Extract the (X, Y) coordinate from the center of the cell holding the provided text.  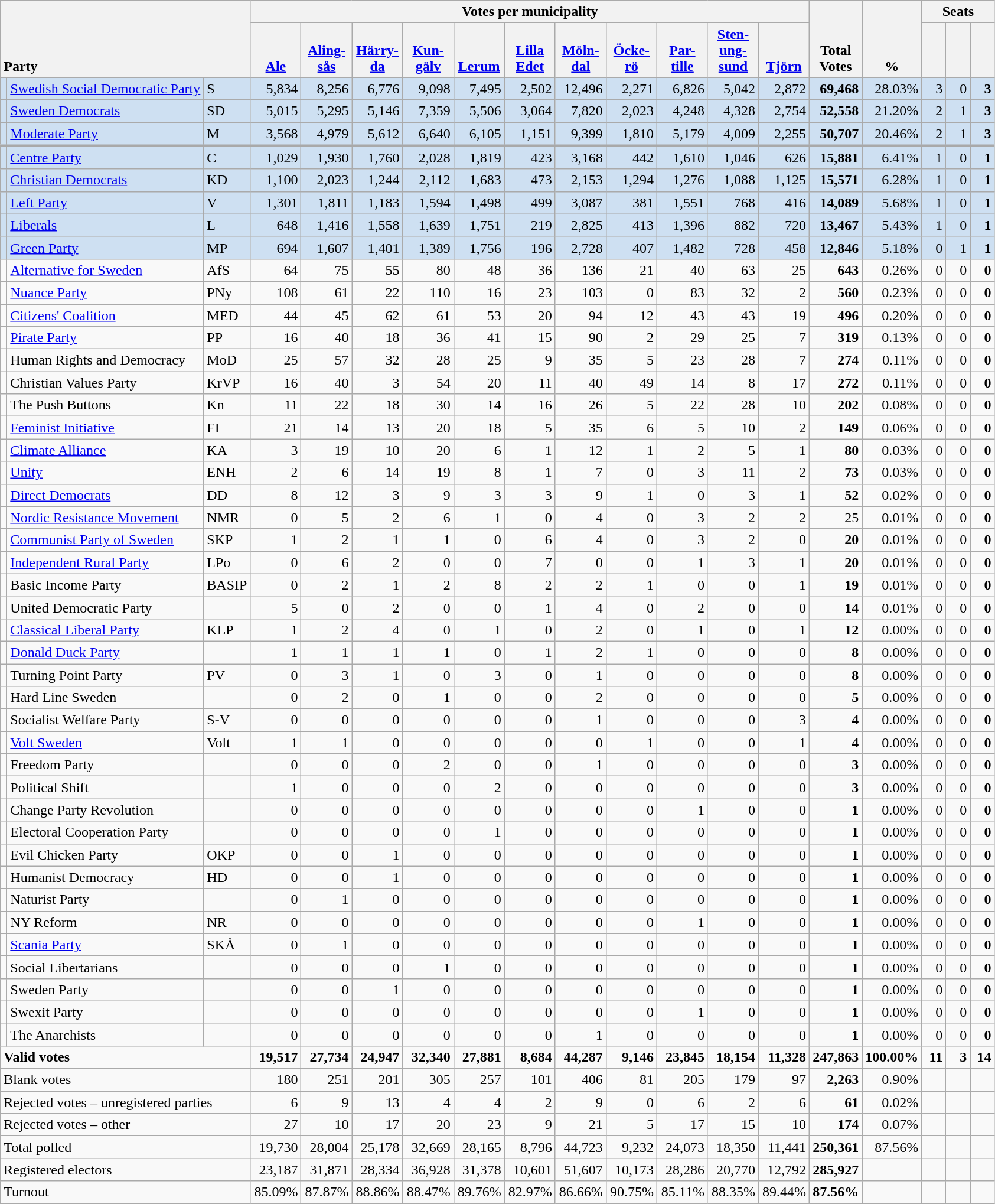
Ale (276, 50)
31,378 (479, 1170)
83 (682, 292)
274 (836, 360)
L (227, 225)
27,881 (479, 1057)
1,930 (327, 158)
86.66% (580, 1192)
174 (836, 1125)
48 (479, 270)
Total polled (125, 1147)
24,947 (377, 1057)
2,825 (580, 225)
NY Reform (105, 922)
406 (580, 1080)
285,927 (836, 1170)
19,517 (276, 1057)
Evil Chicken Party (105, 855)
3,087 (580, 203)
M (227, 134)
73 (836, 473)
1,396 (682, 225)
Naturist Party (105, 900)
Kn (227, 405)
15,571 (836, 180)
32,669 (428, 1147)
1,558 (377, 225)
Classical Liberal Party (105, 630)
10,601 (530, 1170)
882 (733, 225)
202 (836, 405)
MP (227, 248)
88.86% (377, 1192)
41 (479, 338)
90 (580, 338)
9,399 (580, 134)
2,153 (580, 180)
Par- tille (682, 50)
28,334 (377, 1170)
7,359 (428, 111)
149 (836, 428)
1,029 (276, 158)
1,046 (733, 158)
12,792 (784, 1170)
6,776 (377, 89)
27 (276, 1125)
S (227, 89)
136 (580, 270)
5.18% (892, 248)
Volt (227, 743)
7,820 (580, 111)
MED (227, 315)
52,558 (836, 111)
8,684 (530, 1057)
1,751 (479, 225)
Sweden Democrats (105, 111)
4,009 (733, 134)
1,819 (479, 158)
5,146 (377, 111)
S-V (227, 720)
Change Party Revolution (105, 810)
180 (276, 1080)
63 (733, 270)
26 (580, 405)
108 (276, 292)
1,594 (428, 203)
Pirate Party (105, 338)
Aling- sås (327, 50)
Feminist Initiative (105, 428)
Valid votes (125, 1057)
24,073 (682, 1147)
1,244 (377, 180)
250,361 (836, 1147)
9,146 (631, 1057)
247,863 (836, 1057)
Christian Democrats (105, 180)
32,340 (428, 1057)
36,928 (428, 1170)
1,482 (682, 248)
85.09% (276, 1192)
The Anarchists (105, 1034)
1,551 (682, 203)
PP (227, 338)
20.46% (892, 134)
15,881 (836, 158)
20,770 (733, 1170)
Swexit Party (105, 1012)
768 (733, 203)
LPo (227, 562)
MoD (227, 360)
1,100 (276, 180)
28,165 (479, 1147)
1,294 (631, 180)
Seats (958, 12)
Party (125, 39)
18,154 (733, 1057)
Independent Rural Party (105, 562)
NR (227, 922)
28,286 (682, 1170)
82.97% (530, 1192)
0.06% (892, 428)
2,112 (428, 180)
Lilla Edet (530, 50)
4,328 (733, 111)
12,496 (580, 89)
5,506 (479, 111)
Lerum (479, 50)
0.08% (892, 405)
14,089 (836, 203)
Green Party (105, 248)
Basic Income Party (105, 585)
28,004 (327, 1147)
496 (836, 315)
201 (377, 1080)
13,467 (836, 225)
Political Shift (105, 788)
27,734 (327, 1057)
1,498 (479, 203)
44,723 (580, 1147)
1,756 (479, 248)
DD (227, 495)
Communist Party of Sweden (105, 540)
KrVP (227, 383)
SD (227, 111)
SKÅ (227, 945)
Hard Line Sweden (105, 698)
31,871 (327, 1170)
720 (784, 225)
Liberals (105, 225)
Humanist Democracy (105, 877)
FI (227, 428)
SKP (227, 540)
103 (580, 292)
1,760 (377, 158)
219 (530, 225)
Sten- ung- sund (733, 50)
Christian Values Party (105, 383)
Donald Duck Party (105, 652)
88.47% (428, 1192)
44,287 (580, 1057)
50,707 (836, 134)
8,256 (327, 89)
6,640 (428, 134)
1,125 (784, 180)
87.87% (327, 1192)
643 (836, 270)
11,328 (784, 1057)
21.20% (892, 111)
Left Party (105, 203)
0.07% (892, 1125)
Nordic Resistance Movement (105, 518)
423 (530, 158)
5,612 (377, 134)
BASIP (227, 585)
Rejected votes – other (125, 1125)
1,683 (479, 180)
% (892, 39)
Alternative for Sweden (105, 270)
2,263 (836, 1080)
United Democratic Party (105, 607)
694 (276, 248)
319 (836, 338)
12,846 (836, 248)
KD (227, 180)
Social Libertarians (105, 967)
Turnout (125, 1192)
1,607 (327, 248)
23,845 (682, 1057)
1,416 (327, 225)
179 (733, 1080)
101 (530, 1080)
57 (327, 360)
1,276 (682, 180)
Volt Sweden (105, 743)
2,754 (784, 111)
Freedom Party (105, 765)
6.28% (892, 180)
5,834 (276, 89)
KA (227, 450)
Socialist Welfare Party (105, 720)
499 (530, 203)
62 (377, 315)
Citizens' Coalition (105, 315)
196 (530, 248)
7,495 (479, 89)
25,178 (377, 1147)
0.26% (892, 270)
53 (479, 315)
1,151 (530, 134)
19,730 (276, 1147)
2,502 (530, 89)
1,389 (428, 248)
55 (377, 270)
110 (428, 292)
75 (327, 270)
5.43% (892, 225)
Nuance Party (105, 292)
1,088 (733, 180)
Registered electors (125, 1170)
Direct Democrats (105, 495)
85.11% (682, 1192)
44 (276, 315)
PV (227, 675)
Möln- dal (580, 50)
2,271 (631, 89)
Centre Party (105, 158)
49 (631, 383)
3,064 (530, 111)
272 (836, 383)
407 (631, 248)
NMR (227, 518)
45 (327, 315)
648 (276, 225)
413 (631, 225)
Unity (105, 473)
9,098 (428, 89)
4,248 (682, 111)
PNy (227, 292)
81 (631, 1080)
Sweden Party (105, 990)
0.13% (892, 338)
2,028 (428, 158)
Kun- gälv (428, 50)
Human Rights and Democracy (105, 360)
28.03% (892, 89)
OKP (227, 855)
29 (682, 338)
100.00% (892, 1057)
6,826 (682, 89)
Electoral Cooperation Party (105, 832)
18,350 (733, 1147)
1,810 (631, 134)
1,183 (377, 203)
1,811 (327, 203)
257 (479, 1080)
0.90% (892, 1080)
88.35% (733, 1192)
90.75% (631, 1192)
0.20% (892, 315)
381 (631, 203)
3,568 (276, 134)
5,179 (682, 134)
6,105 (479, 134)
Total Votes (836, 39)
Öcke- rö (631, 50)
69,468 (836, 89)
10,173 (631, 1170)
V (227, 203)
C (227, 158)
89.76% (479, 1192)
626 (784, 158)
AfS (227, 270)
2,255 (784, 134)
2,728 (580, 248)
Votes per municipality (530, 12)
473 (530, 180)
54 (428, 383)
5.68% (892, 203)
52 (836, 495)
Härry- da (377, 50)
4,979 (327, 134)
5,015 (276, 111)
458 (784, 248)
64 (276, 270)
89.44% (784, 1192)
ENH (227, 473)
560 (836, 292)
51,607 (580, 1170)
251 (327, 1080)
205 (682, 1080)
5,295 (327, 111)
728 (733, 248)
97 (784, 1080)
1,401 (377, 248)
1,610 (682, 158)
Turning Point Party (105, 675)
5,042 (733, 89)
416 (784, 203)
KLP (227, 630)
1,301 (276, 203)
HD (227, 877)
Climate Alliance (105, 450)
8,796 (530, 1147)
The Push Buttons (105, 405)
0.23% (892, 292)
Blank votes (125, 1080)
Rejected votes – unregistered parties (125, 1102)
Scania Party (105, 945)
Swedish Social Democratic Party (105, 89)
2,872 (784, 89)
94 (580, 315)
23,187 (276, 1170)
Tjörn (784, 50)
3,168 (580, 158)
30 (428, 405)
442 (631, 158)
9,232 (631, 1147)
1,639 (428, 225)
305 (428, 1080)
11,441 (784, 1147)
Moderate Party (105, 134)
6.41% (892, 158)
